Detect which cell encompasses the target text, then output its (X, Y) center coordinate. 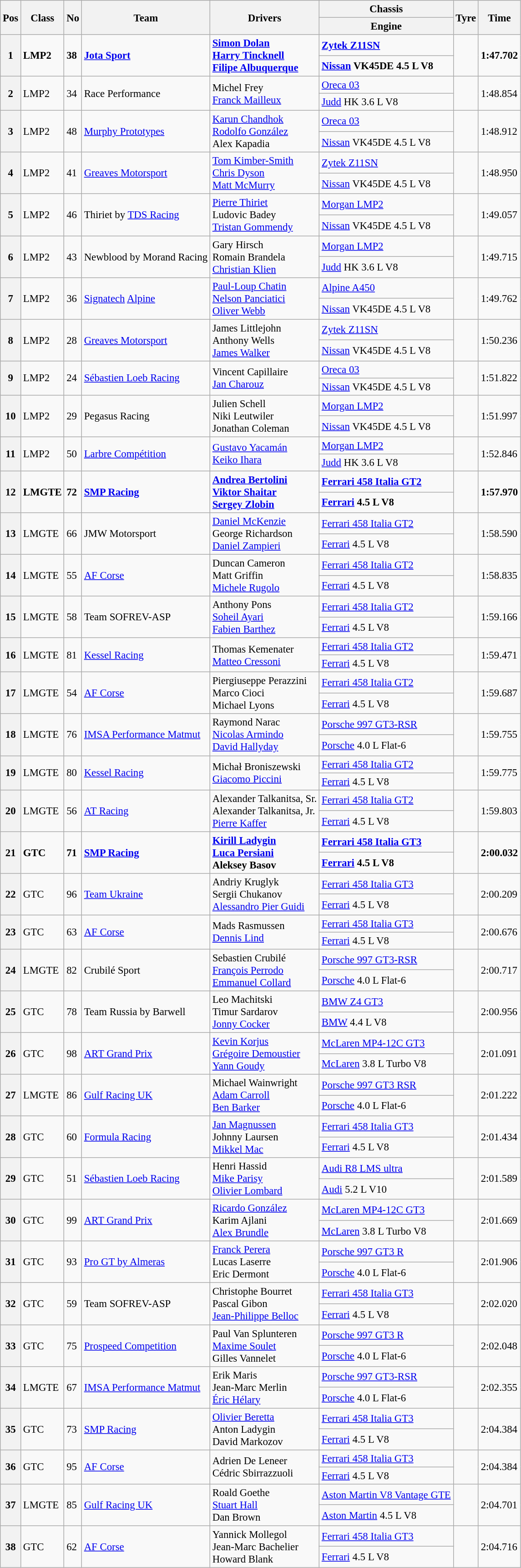
23 (11, 932)
2:00.676 (499, 932)
11 (11, 454)
Alexander Talkanitsa, Sr. Alexander Talkanitsa, Jr. Pierre Kaffer (264, 811)
9 (11, 378)
Larbre Compétition (146, 454)
1:47.702 (499, 56)
Andriy Kruglyk Sergii Chukanov Alessandro Pier Guidi (264, 894)
Adrien De Leneer Cédric Sbirrazzuoli (264, 1466)
Race Performance (146, 94)
32 (11, 1304)
1:51.997 (499, 416)
Anthony Pons Soheil Ayari Fabien Barthez (264, 617)
Duncan Cameron Matt Griffin Michele Rugolo (264, 576)
Gustavo Yacamán Keiko Ihara (264, 454)
27 (11, 1095)
2:01.091 (499, 1054)
Daniel McKenzie George Richardson Daniel Zampieri (264, 534)
2:01.906 (499, 1262)
2:04.716 (499, 1547)
1:57.970 (499, 492)
Mads Rasmussen Dennis Lind (264, 932)
Michael Wainwright Adam Carroll Ben Barker (264, 1095)
Raymond Narac Nicolas Armindo David Hallyday (264, 735)
8 (11, 340)
Drivers (264, 17)
James Littlejohn Anthony Wells James Walker (264, 340)
19 (11, 772)
35 (11, 1429)
80 (73, 772)
Kevin Korjus Grégoire Demoustier Yann Goudy (264, 1054)
2:02.355 (499, 1387)
21 (11, 853)
2:01.222 (499, 1095)
1:59.687 (499, 693)
67 (73, 1387)
1:58.590 (499, 534)
58 (73, 617)
43 (73, 257)
Tom Kimber-Smith Chris Dyson Matt McMurry (264, 173)
62 (73, 1547)
Christophe Bourret Pascal Gibon Jean-Philippe Belloc (264, 1304)
Team Ukraine (146, 894)
Porsche 997 GT3 RSR (386, 1085)
Ricardo González Karim Ajlani Alex Brundle (264, 1221)
13 (11, 534)
99 (73, 1221)
6 (11, 257)
Andrea Bertolini Viktor Shaitar Sergey Zlobin (264, 492)
1:59.803 (499, 811)
AT Racing (146, 811)
75 (73, 1346)
73 (73, 1429)
Pegasus Racing (146, 416)
Jan Magnussen Johnny Laursen Mikkel Mac (264, 1137)
5 (11, 215)
Jota Sport (146, 56)
2:01.434 (499, 1137)
54 (73, 693)
1:49.762 (499, 298)
78 (73, 1012)
JMW Motorsport (146, 534)
1:51.822 (499, 378)
Erik Maris Jean-Marc Merlin Éric Hélary (264, 1387)
Michał Broniszewski Giacomo Piccini (264, 772)
20 (11, 811)
46 (73, 215)
Chassis (386, 9)
2:00.717 (499, 970)
14 (11, 576)
Formula Racing (146, 1137)
Franck Perera Lucas Laserre Eric Dermont (264, 1262)
1 (11, 56)
17 (11, 693)
Henri Hassid Mike Parisy Olivier Lombard (264, 1179)
95 (73, 1466)
Michel Frey Franck Mailleux (264, 94)
Pierre Thiriet Ludovic Badey Tristan Gommendy (264, 215)
33 (11, 1346)
1:50.236 (499, 340)
Piergiuseppe Perazzini Marco Cioci Michael Lyons (264, 693)
1:58.835 (499, 576)
Team (146, 17)
Pro GT by Almeras (146, 1262)
2:04.701 (499, 1505)
1:48.950 (499, 173)
Vincent Capillaire Jan Charouz (264, 378)
2:00.032 (499, 853)
2:00.956 (499, 1012)
48 (73, 132)
Julien Schell Niki Leutwiler Jonathan Coleman (264, 416)
Yannick Mollegol Jean-Marc Bachelier Howard Blank (264, 1547)
59 (73, 1304)
51 (73, 1179)
BMW 4.4 L V8 (386, 1022)
Class (43, 17)
No (73, 17)
2:01.669 (499, 1221)
Simon Dolan Harry Tincknell Filipe Albuquerque (264, 56)
Karun Chandhok Rodolfo González Alex Kapadia (264, 132)
1:59.775 (499, 772)
93 (73, 1262)
2:01.589 (499, 1179)
60 (73, 1137)
96 (73, 894)
2 (11, 94)
Engine (386, 26)
Audi 5.2 L V10 (386, 1189)
85 (73, 1505)
Olivier Beretta Anton Ladygin David Markozov (264, 1429)
98 (73, 1054)
71 (73, 853)
1:59.471 (499, 655)
7 (11, 298)
66 (73, 534)
Thomas Kemenater Matteo Cressoni (264, 655)
Leo Machitski Timur Sardarov Jonny Cocker (264, 1012)
Thiriet by TDS Racing (146, 215)
4 (11, 173)
16 (11, 655)
1:52.846 (499, 454)
Paul Van Splunteren Maxime Soulet Gilles Vannelet (264, 1346)
31 (11, 1262)
Sebastien Crubilé François Perrodo Emmanuel Collard (264, 970)
Kirill Ladygin Luca Persiani Aleksey Basov (264, 853)
1:59.755 (499, 735)
1:49.057 (499, 215)
1:59.166 (499, 617)
Pos (11, 17)
1:49.715 (499, 257)
37 (11, 1505)
86 (73, 1095)
10 (11, 416)
41 (73, 173)
22 (11, 894)
Roald Goethe Stuart Hall Dan Brown (264, 1505)
63 (73, 932)
Tyre (466, 17)
76 (73, 735)
2:00.209 (499, 894)
26 (11, 1054)
82 (73, 970)
1:48.912 (499, 132)
1:48.854 (499, 94)
Murphy Prototypes (146, 132)
Alpine A450 (386, 288)
3 (11, 132)
Crubilé Sport (146, 970)
72 (73, 492)
Prospeed Competition (146, 1346)
BMW Z4 GT3 (386, 1001)
Gary Hirsch Romain Brandela Christian Klien (264, 257)
12 (11, 492)
81 (73, 655)
Aston Martin 4.5 L V8 (386, 1515)
Aston Martin V8 Vantage GTE (386, 1495)
Team Russia by Barwell (146, 1012)
15 (11, 617)
Audi R8 LMS ultra (386, 1168)
25 (11, 1012)
50 (73, 454)
Time (499, 17)
18 (11, 735)
56 (73, 811)
Newblood by Morand Racing (146, 257)
30 (11, 1221)
55 (73, 576)
2:02.020 (499, 1304)
Paul-Loup Chatin Nelson Panciatici Oliver Webb (264, 298)
Signatech Alpine (146, 298)
2:02.048 (499, 1346)
